Determine the [X, Y] coordinate at the center of the cell enclosing the given text.  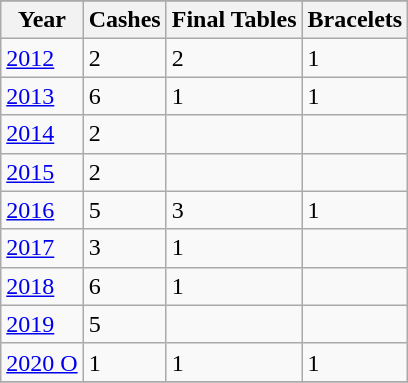
2014 [42, 134]
2019 [42, 324]
Cashes [124, 20]
2018 [42, 286]
Year [42, 20]
Final Tables [234, 20]
Bracelets [355, 20]
2012 [42, 58]
2017 [42, 248]
2020 O [42, 362]
2016 [42, 210]
2015 [42, 172]
2013 [42, 96]
